Locate the cell with the specified text and output its [x, y] center coordinate. 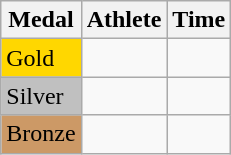
Silver [41, 96]
Athlete [124, 20]
Gold [41, 58]
Bronze [41, 134]
Medal [41, 20]
Time [199, 20]
